Capture the cell that displays the provided text and extract its [X, Y] central coordinate. 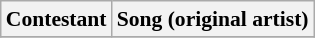
Song (original artist) [213, 19]
Contestant [56, 19]
